Capture the cell that displays the provided text and extract its (x, y) central coordinate. 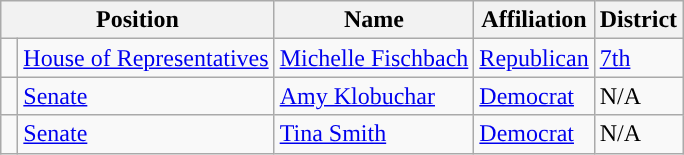
Position (138, 20)
Republican (534, 58)
House of Representatives (146, 58)
Michelle Fischbach (374, 58)
Amy Klobuchar (374, 96)
District (638, 20)
Tina Smith (374, 134)
Name (374, 20)
Affiliation (534, 20)
7th (638, 58)
